Detect which cell encompasses the target text, then output its [X, Y] center coordinate. 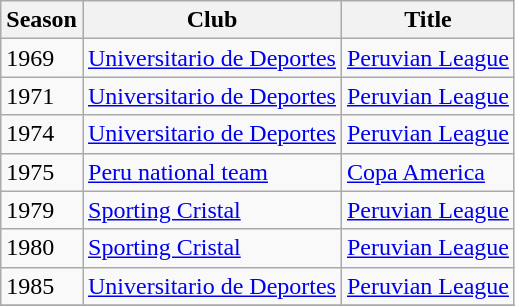
Season [42, 20]
1979 [42, 210]
1985 [42, 286]
1980 [42, 248]
Copa America [428, 172]
Peru national team [212, 172]
1975 [42, 172]
1971 [42, 96]
1974 [42, 134]
Title [428, 20]
Club [212, 20]
1969 [42, 58]
